Provide the [x, y] coordinate of the cell's center where the given text is located.  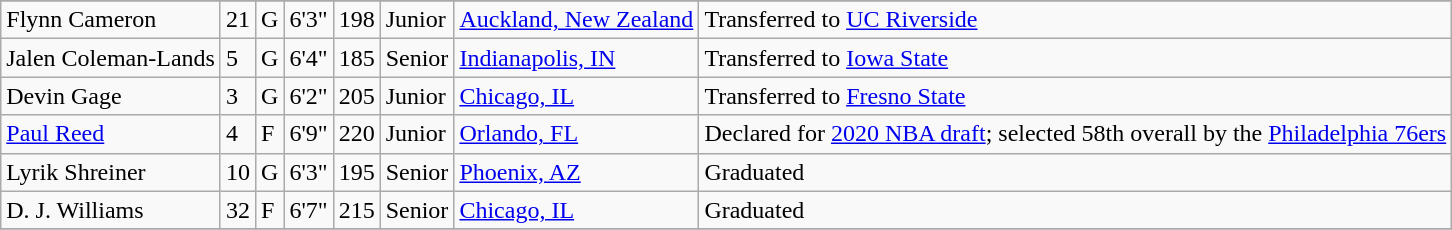
220 [356, 134]
Devin Gage [111, 96]
198 [356, 20]
Lyrik Shreiner [111, 172]
Auckland, New Zealand [576, 20]
Paul Reed [111, 134]
D. J. Williams [111, 210]
Transferred to UC Riverside [1076, 20]
185 [356, 58]
6'2" [308, 96]
5 [238, 58]
10 [238, 172]
195 [356, 172]
Transferred to Iowa State [1076, 58]
Declared for 2020 NBA draft; selected 58th overall by the Philadelphia 76ers [1076, 134]
32 [238, 210]
215 [356, 210]
205 [356, 96]
Jalen Coleman-Lands [111, 58]
Flynn Cameron [111, 20]
Orlando, FL [576, 134]
4 [238, 134]
6'4" [308, 58]
Transferred to Fresno State [1076, 96]
3 [238, 96]
Phoenix, AZ [576, 172]
6'7" [308, 210]
Indianapolis, IN [576, 58]
21 [238, 20]
6'9" [308, 134]
